Return (x, y) of the center of cell containing provided text 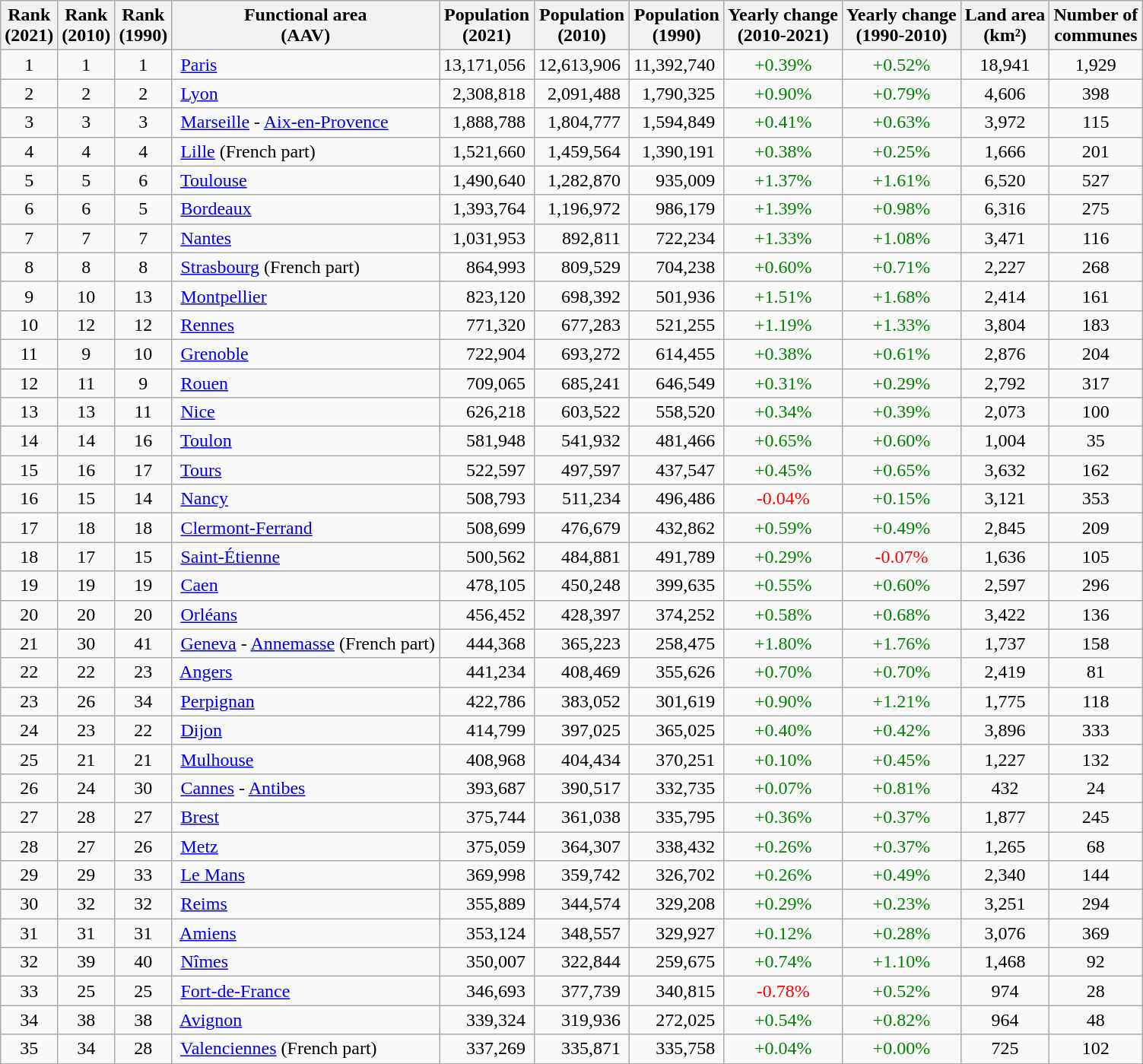
+1.68% (902, 296)
361,038 (583, 817)
501,936 (677, 296)
677,283 (583, 325)
Nîmes (306, 962)
+1.80% (783, 643)
771,320 (487, 325)
1,636 (1005, 557)
508,793 (487, 499)
+1.19% (783, 325)
348,557 (583, 933)
558,520 (677, 412)
259,675 (677, 962)
Cannes - Antibes (306, 788)
Fort-de-France (306, 991)
2,073 (1005, 412)
Strasbourg (French part) (306, 267)
102 (1096, 1049)
18,941 (1005, 65)
399,635 (677, 586)
3,632 (1005, 470)
335,795 (677, 817)
337,269 (487, 1049)
Mulhouse (306, 759)
40 (143, 962)
491,789 (677, 557)
322,844 (583, 962)
Reims (306, 904)
+0.81% (902, 788)
1,227 (1005, 759)
Avignon (306, 1020)
646,549 (677, 383)
329,927 (677, 933)
258,475 (677, 643)
481,466 (677, 441)
-0.04% (783, 499)
333 (1096, 730)
Rank(1990) (143, 26)
326,702 (677, 875)
1,521,660 (487, 151)
+0.42% (902, 730)
Toulouse (306, 180)
272,025 (677, 1020)
4,606 (1005, 94)
437,547 (677, 470)
1,393,764 (487, 209)
Nice (306, 412)
+0.68% (902, 615)
365,223 (583, 643)
+0.31% (783, 383)
892,811 (583, 238)
478,105 (487, 586)
2,308,818 (487, 94)
935,009 (677, 180)
13,171,056 (487, 65)
408,968 (487, 759)
335,758 (677, 1049)
685,241 (583, 383)
+0.58% (783, 615)
3,804 (1005, 325)
377,739 (583, 991)
1,390,191 (677, 151)
484,881 (583, 557)
1,282,870 (583, 180)
Yearly change(1990-2010) (902, 26)
Geneva - Annemasse (French part) (306, 643)
527 (1096, 180)
1,459,564 (583, 151)
-0.07% (902, 557)
48 (1096, 1020)
3,251 (1005, 904)
+0.28% (902, 933)
350,007 (487, 962)
158 (1096, 643)
204 (1096, 354)
Le Mans (306, 875)
422,786 (487, 701)
+0.98% (902, 209)
1,737 (1005, 643)
603,522 (583, 412)
Saint-Étienne (306, 557)
441,234 (487, 672)
Tours (306, 470)
294 (1096, 904)
6,520 (1005, 180)
1,888,788 (487, 122)
964 (1005, 1020)
209 (1096, 528)
369,998 (487, 875)
432,862 (677, 528)
428,397 (583, 615)
329,208 (677, 904)
355,626 (677, 672)
346,693 (487, 991)
11,392,740 (677, 65)
+0.41% (783, 122)
Caen (306, 586)
375,059 (487, 846)
3,121 (1005, 499)
500,562 (487, 557)
375,744 (487, 817)
Orléans (306, 615)
383,052 (583, 701)
+0.25% (902, 151)
Angers (306, 672)
161 (1096, 296)
+0.23% (902, 904)
444,368 (487, 643)
+1.37% (783, 180)
162 (1096, 470)
3,422 (1005, 615)
1,594,849 (677, 122)
332,735 (677, 788)
397,025 (583, 730)
1,775 (1005, 701)
476,679 (583, 528)
6,316 (1005, 209)
1,468 (1005, 962)
508,699 (487, 528)
1,804,777 (583, 122)
2,792 (1005, 383)
Marseille - Aix-en-Provence (306, 122)
Rennes (306, 325)
+0.12% (783, 933)
Population(2021) (487, 26)
722,904 (487, 354)
+0.04% (783, 1049)
497,597 (583, 470)
+0.71% (902, 267)
809,529 (583, 267)
319,936 (583, 1020)
81 (1096, 672)
390,517 (583, 788)
41 (143, 643)
296 (1096, 586)
+0.59% (783, 528)
709,065 (487, 383)
136 (1096, 615)
1,490,640 (487, 180)
365,025 (677, 730)
+1.39% (783, 209)
3,972 (1005, 122)
+0.63% (902, 122)
2,419 (1005, 672)
+1.10% (902, 962)
+0.07% (783, 788)
317 (1096, 383)
Number ofcommunes (1096, 26)
374,252 (677, 615)
+0.55% (783, 586)
2,876 (1005, 354)
974 (1005, 991)
355,889 (487, 904)
404,434 (583, 759)
+0.00% (902, 1049)
Rouen (306, 383)
Nancy (306, 499)
864,993 (487, 267)
Grenoble (306, 354)
+0.54% (783, 1020)
Rank(2010) (87, 26)
335,871 (583, 1049)
1,196,972 (583, 209)
3,471 (1005, 238)
698,392 (583, 296)
Paris (306, 65)
339,324 (487, 1020)
Toulon (306, 441)
+0.40% (783, 730)
353 (1096, 499)
245 (1096, 817)
+0.82% (902, 1020)
370,251 (677, 759)
Dijon (306, 730)
3,896 (1005, 730)
408,469 (583, 672)
+0.79% (902, 94)
364,307 (583, 846)
1,929 (1096, 65)
68 (1096, 846)
Functional area(AAV) (306, 26)
1,265 (1005, 846)
1,031,953 (487, 238)
+1.61% (902, 180)
626,218 (487, 412)
3,076 (1005, 933)
Perpignan (306, 701)
2,414 (1005, 296)
581,948 (487, 441)
Amiens (306, 933)
823,120 (487, 296)
Lyon (306, 94)
Nantes (306, 238)
450,248 (583, 586)
496,486 (677, 499)
132 (1096, 759)
1,877 (1005, 817)
+1.08% (902, 238)
100 (1096, 412)
Population(1990) (677, 26)
144 (1096, 875)
Valenciennes (French part) (306, 1049)
359,742 (583, 875)
+1.76% (902, 643)
Bordeaux (306, 209)
+0.34% (783, 412)
+1.21% (902, 701)
12,613,906 (583, 65)
Population(2010) (583, 26)
301,619 (677, 701)
+0.61% (902, 354)
+1.51% (783, 296)
268 (1096, 267)
398 (1096, 94)
2,227 (1005, 267)
369 (1096, 933)
115 (1096, 122)
614,455 (677, 354)
1,790,325 (677, 94)
986,179 (677, 209)
725 (1005, 1049)
704,238 (677, 267)
39 (87, 962)
432 (1005, 788)
456,452 (487, 615)
Land area(km²) (1005, 26)
522,597 (487, 470)
116 (1096, 238)
105 (1096, 557)
Metz (306, 846)
-0.78% (783, 991)
Yearly change(2010-2021) (783, 26)
722,234 (677, 238)
2,091,488 (583, 94)
521,255 (677, 325)
1,666 (1005, 151)
+0.10% (783, 759)
Clermont-Ferrand (306, 528)
Brest (306, 817)
693,272 (583, 354)
1,004 (1005, 441)
393,687 (487, 788)
338,432 (677, 846)
344,574 (583, 904)
Rank(2021) (29, 26)
511,234 (583, 499)
2,845 (1005, 528)
201 (1096, 151)
+0.15% (902, 499)
+0.36% (783, 817)
92 (1096, 962)
Montpellier (306, 296)
414,799 (487, 730)
118 (1096, 701)
541,932 (583, 441)
183 (1096, 325)
2,597 (1005, 586)
Lille (French part) (306, 151)
+0.74% (783, 962)
275 (1096, 209)
340,815 (677, 991)
2,340 (1005, 875)
353,124 (487, 933)
